Pinpoint the cell where the given text exists, returning its (x, y) midpoint coordinate. 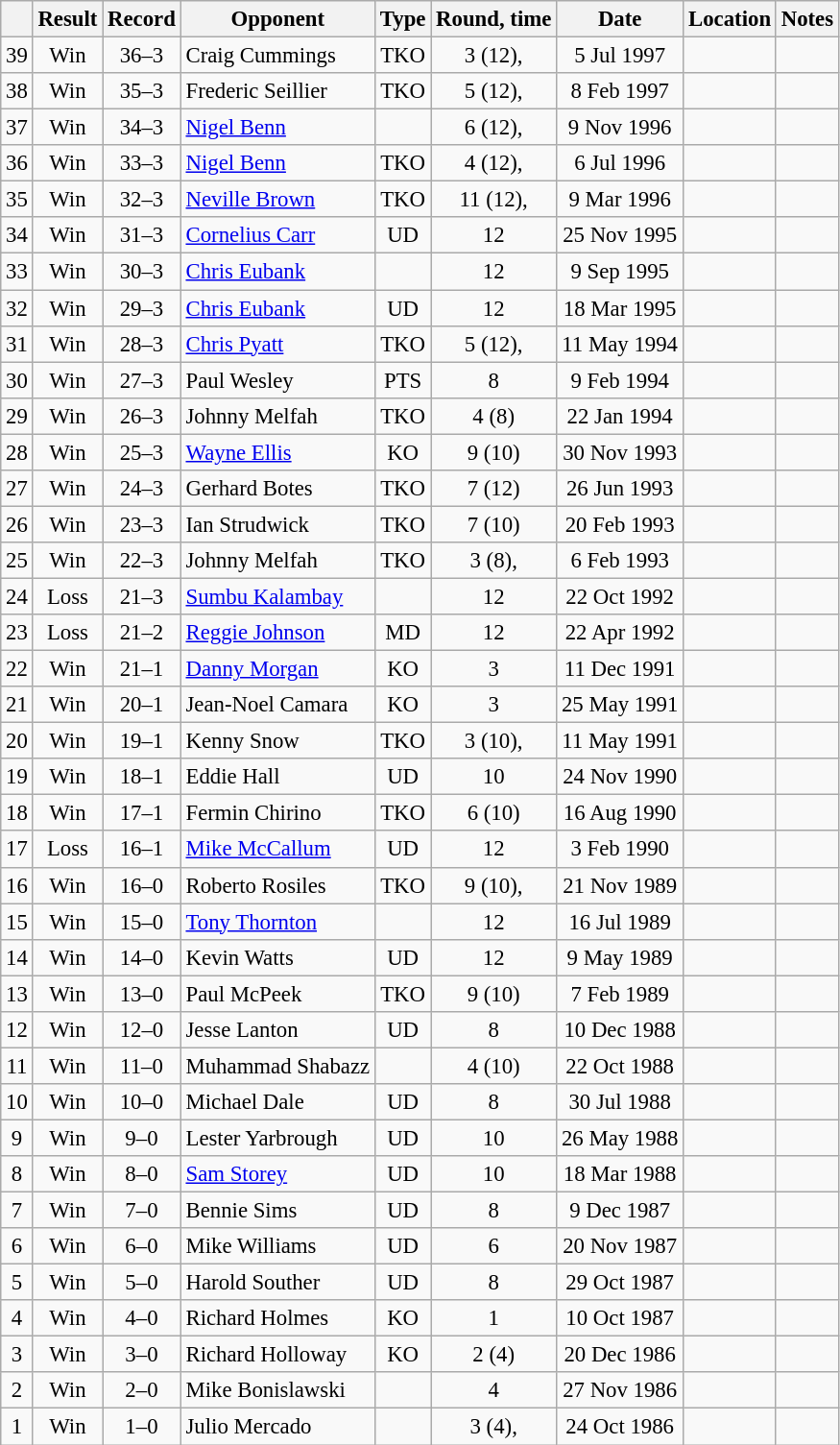
Lester Yarbrough (277, 1138)
38 (17, 91)
MD (402, 633)
15–0 (142, 922)
Kenny Snow (277, 741)
23–3 (142, 524)
Julio Mercado (277, 1427)
8–0 (142, 1174)
11 Dec 1991 (620, 669)
Mike Bonislawski (277, 1391)
Mike McCallum (277, 850)
22 Oct 1992 (620, 596)
2–0 (142, 1391)
18 Mar 1995 (620, 308)
Sumbu Kalambay (277, 596)
18 (17, 813)
27–3 (142, 380)
Bennie Sims (277, 1211)
10–0 (142, 1102)
Wayne Ellis (277, 452)
22 Oct 1988 (620, 1066)
32–3 (142, 200)
31–3 (142, 235)
3 (4), (493, 1427)
6 Jul 1996 (620, 163)
3 (8), (493, 561)
Date (620, 19)
6–0 (142, 1246)
29 (17, 416)
23 (17, 633)
26 May 1988 (620, 1138)
Sam Storey (277, 1174)
26 Jun 1993 (620, 489)
25–3 (142, 452)
11–0 (142, 1066)
24 Nov 1990 (620, 777)
3 Feb 1990 (620, 850)
30 Nov 1993 (620, 452)
28–3 (142, 344)
Opponent (277, 19)
22 (17, 669)
33 (17, 272)
20 Feb 1993 (620, 524)
Muhammad Shabazz (277, 1066)
24 Oct 1986 (620, 1427)
5 (17, 1283)
9 Feb 1994 (620, 380)
9 (10), (493, 885)
5–0 (142, 1283)
Harold Souther (277, 1283)
20 (17, 741)
Round, time (493, 19)
11 May 1991 (620, 741)
9 Mar 1996 (620, 200)
Notes (806, 19)
29–3 (142, 308)
16–1 (142, 850)
18 Mar 1988 (620, 1174)
3–0 (142, 1355)
9 (17, 1138)
22 Apr 1992 (620, 633)
21–3 (142, 596)
Result (67, 19)
24–3 (142, 489)
10 Oct 1987 (620, 1318)
4 (12), (493, 163)
8 Feb 1997 (620, 91)
7–0 (142, 1211)
21 Nov 1989 (620, 885)
13–0 (142, 994)
3 (10), (493, 741)
21–1 (142, 669)
Gerhard Botes (277, 489)
16 Jul 1989 (620, 922)
11 (12), (493, 200)
Paul McPeek (277, 994)
7 Feb 1989 (620, 994)
20 Dec 1986 (620, 1355)
Mike Williams (277, 1246)
6 Feb 1993 (620, 561)
22–3 (142, 561)
Type (402, 19)
20 Nov 1987 (620, 1246)
3 (12), (493, 56)
19 (17, 777)
32 (17, 308)
39 (17, 56)
33–3 (142, 163)
20–1 (142, 705)
11 (17, 1066)
34–3 (142, 128)
4–0 (142, 1318)
Paul Wesley (277, 380)
29 Oct 1987 (620, 1283)
15 (17, 922)
Danny Morgan (277, 669)
28 (17, 452)
Chris Pyatt (277, 344)
34 (17, 235)
Eddie Hall (277, 777)
17 (17, 850)
Frederic Seillier (277, 91)
37 (17, 128)
Richard Holloway (277, 1355)
5 Jul 1997 (620, 56)
25 Nov 1995 (620, 235)
27 Nov 1986 (620, 1391)
9 Sep 1995 (620, 272)
30–3 (142, 272)
Ian Strudwick (277, 524)
9–0 (142, 1138)
35–3 (142, 91)
Reggie Johnson (277, 633)
36 (17, 163)
10 Dec 1988 (620, 1030)
16–0 (142, 885)
Jesse Lanton (277, 1030)
Craig Cummings (277, 56)
36–3 (142, 56)
24 (17, 596)
4 (8) (493, 416)
Tony Thornton (277, 922)
11 May 1994 (620, 344)
14–0 (142, 957)
7 (10) (493, 524)
Cornelius Carr (277, 235)
PTS (402, 380)
17–1 (142, 813)
Kevin Watts (277, 957)
21–2 (142, 633)
30 Jul 1988 (620, 1102)
2 (4) (493, 1355)
30 (17, 380)
9 Dec 1987 (620, 1211)
12–0 (142, 1030)
Neville Brown (277, 200)
26 (17, 524)
16 Aug 1990 (620, 813)
Michael Dale (277, 1102)
27 (17, 489)
21 (17, 705)
Jean-Noel Camara (277, 705)
1–0 (142, 1427)
35 (17, 200)
6 (10) (493, 813)
13 (17, 994)
2 (17, 1391)
25 (17, 561)
9 Nov 1996 (620, 128)
Fermin Chirino (277, 813)
16 (17, 885)
Roberto Rosiles (277, 885)
7 (17, 1211)
6 (12), (493, 128)
31 (17, 344)
4 (10) (493, 1066)
Location (730, 19)
18–1 (142, 777)
Richard Holmes (277, 1318)
26–3 (142, 416)
25 May 1991 (620, 705)
7 (12) (493, 489)
9 May 1989 (620, 957)
22 Jan 1994 (620, 416)
19–1 (142, 741)
14 (17, 957)
Record (142, 19)
